Detect which cell encompasses the target text, then output its [x, y] center coordinate. 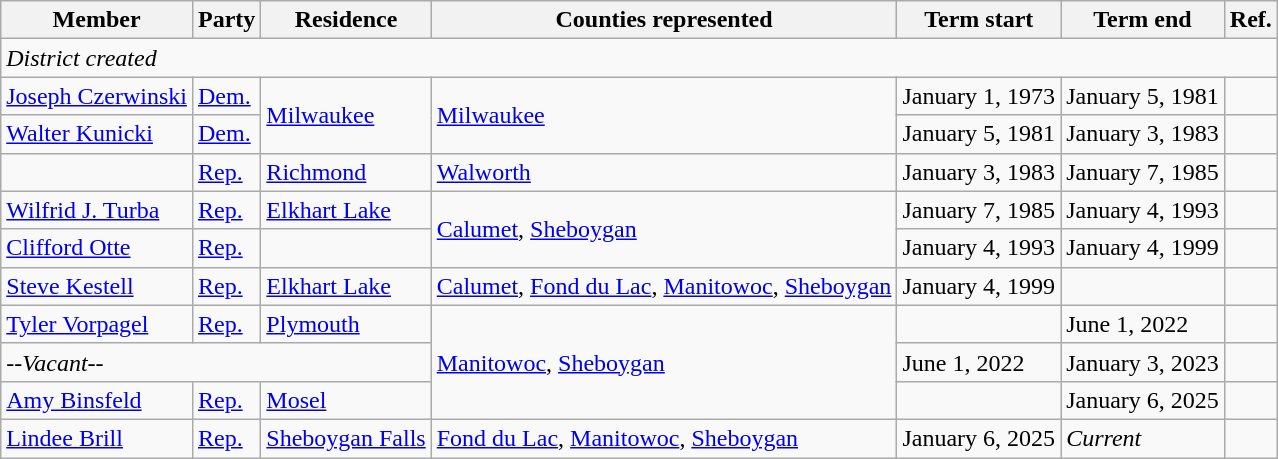
Sheboygan Falls [346, 438]
Plymouth [346, 324]
Term end [1143, 20]
Manitowoc, Sheboygan [664, 362]
Wilfrid J. Turba [97, 210]
--Vacant-- [216, 362]
Party [226, 20]
January 1, 1973 [979, 96]
Steve Kestell [97, 286]
Member [97, 20]
Fond du Lac, Manitowoc, Sheboygan [664, 438]
Calumet, Sheboygan [664, 229]
Amy Binsfeld [97, 400]
Walter Kunicki [97, 134]
Current [1143, 438]
Lindee Brill [97, 438]
Walworth [664, 172]
Residence [346, 20]
Joseph Czerwinski [97, 96]
Ref. [1250, 20]
Counties represented [664, 20]
Clifford Otte [97, 248]
Term start [979, 20]
Richmond [346, 172]
Mosel [346, 400]
Tyler Vorpagel [97, 324]
January 3, 2023 [1143, 362]
Calumet, Fond du Lac, Manitowoc, Sheboygan [664, 286]
District created [640, 58]
